Extract the [X, Y] coordinate from the center of the cell holding the provided text.  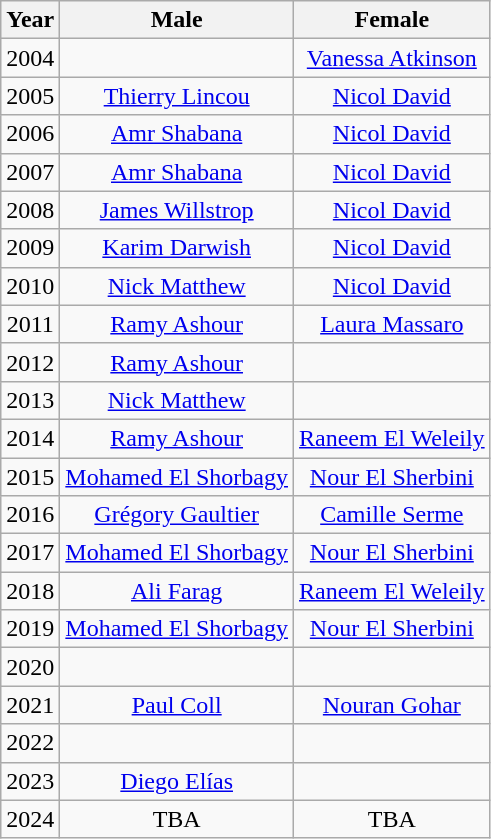
2022 [30, 743]
Diego Elías [177, 781]
2008 [30, 210]
2011 [30, 324]
Female [392, 20]
Thierry Lincou [177, 96]
Laura Massaro [392, 324]
2016 [30, 515]
2019 [30, 629]
2023 [30, 781]
Year [30, 20]
2013 [30, 400]
2012 [30, 362]
2021 [30, 705]
2004 [30, 58]
Paul Coll [177, 705]
Male [177, 20]
Vanessa Atkinson [392, 58]
2006 [30, 134]
2020 [30, 667]
Karim Darwish [177, 248]
2017 [30, 553]
Camille Serme [392, 515]
Grégory Gaultier [177, 515]
2024 [30, 819]
2009 [30, 248]
Ali Farag [177, 591]
2015 [30, 477]
Nouran Gohar [392, 705]
James Willstrop [177, 210]
2005 [30, 96]
2014 [30, 438]
2010 [30, 286]
2007 [30, 172]
2018 [30, 591]
